Output the (X, Y) coordinate of the center of the cell containing the given text.  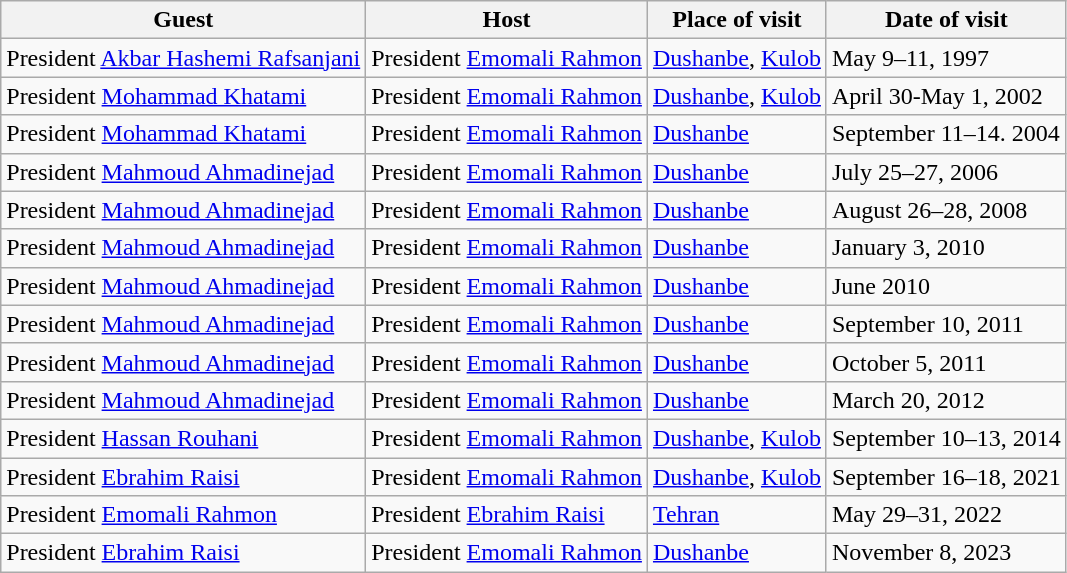
October 5, 2011 (946, 362)
Guest (184, 20)
Tehran (736, 515)
September 10, 2011 (946, 324)
July 25–27, 2006 (946, 172)
Date of visit (946, 20)
Host (507, 20)
April 30-May 1, 2002 (946, 96)
November 8, 2023 (946, 553)
President Hassan Rouhani (184, 438)
March 20, 2012 (946, 400)
September 11–14. 2004 (946, 134)
Place of visit (736, 20)
September 10–13, 2014 (946, 438)
January 3, 2010 (946, 248)
August 26–28, 2008 (946, 210)
May 9–11, 1997 (946, 58)
September 16–18, 2021 (946, 477)
President Akbar Hashemi Rafsanjani (184, 58)
May 29–31, 2022 (946, 515)
June 2010 (946, 286)
